Determine the (X, Y) coordinate at the center of the cell enclosing the given text.  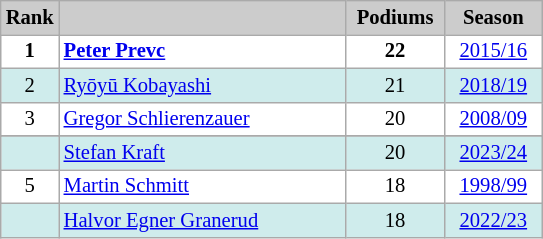
Halvor Egner Granerud (202, 220)
2008/09 (493, 119)
22 (395, 51)
Martin Schmitt (202, 186)
1 (30, 51)
3 (30, 119)
21 (395, 85)
2018/19 (493, 85)
2022/23 (493, 220)
1998/99 (493, 186)
5 (30, 186)
2015/16 (493, 51)
Stefan Kraft (202, 153)
2 (30, 85)
Gregor Schlierenzauer (202, 119)
Ryōyū Kobayashi (202, 85)
Season (493, 17)
2023/24 (493, 153)
Rank (30, 17)
Podiums (395, 17)
Peter Prevc (202, 51)
